Extract the [x, y] coordinate from the center of the cell holding the provided text.  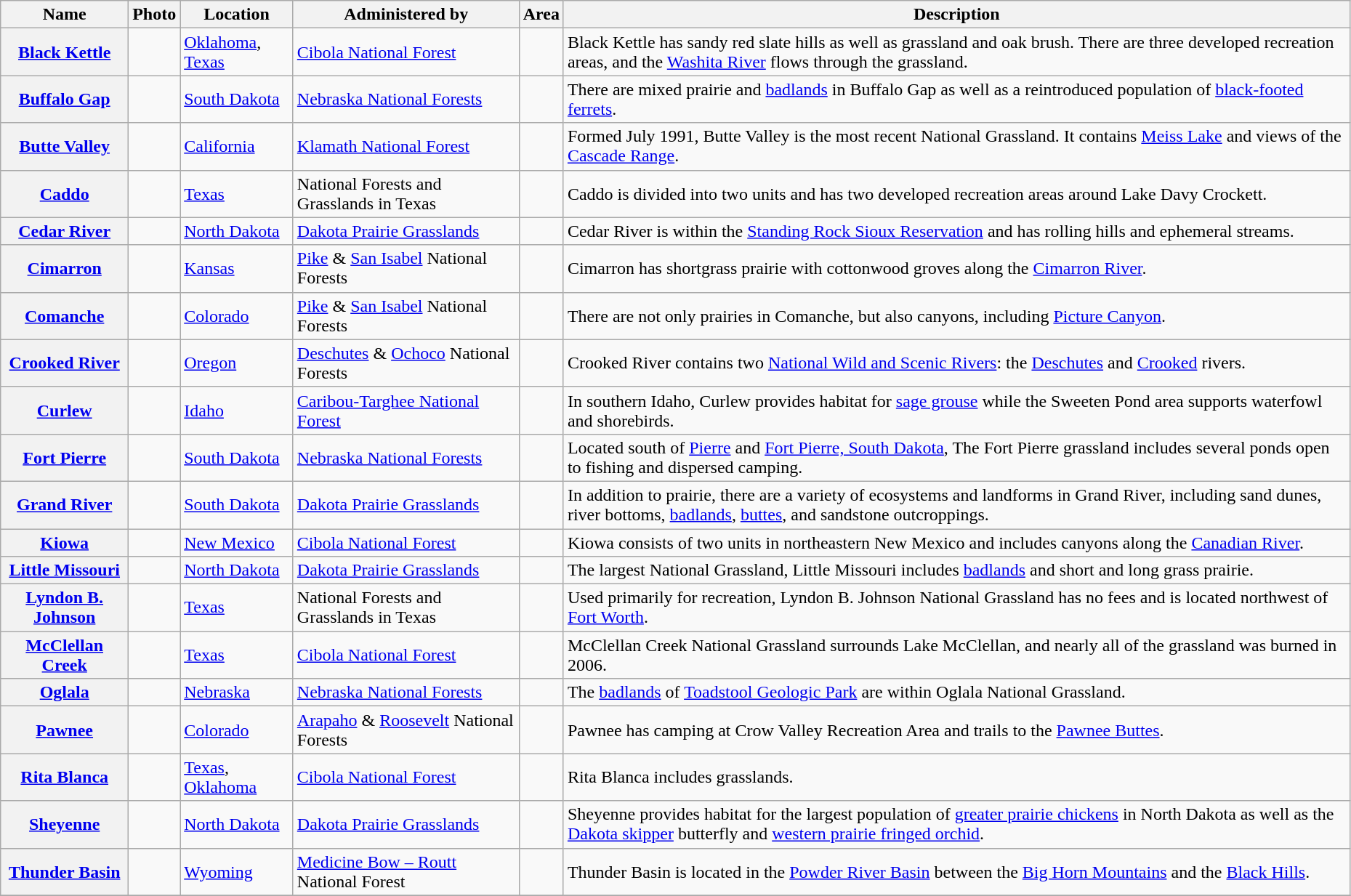
Thunder Basin [65, 872]
Kiowa consists of two units in northeastern New Mexico and includes canyons along the Canadian River. [956, 543]
Crooked River [65, 363]
Black Kettle [65, 52]
Area [541, 15]
Nebraska [237, 693]
Cimarron has shortgrass prairie with cottonwood groves along the Cimarron River. [956, 269]
Fort Pierre [65, 458]
Thunder Basin is located in the Powder River Basin between the Big Horn Mountains and the Black Hills. [956, 872]
There are not only prairies in Comanche, but also canyons, including Picture Canyon. [956, 315]
Photo [154, 15]
Medicine Bow – Routt National Forest [406, 872]
Formed July 1991, Butte Valley is the most recent National Grassland. It contains Meiss Lake and views of the Cascade Range. [956, 147]
Oklahoma, Texas [237, 52]
Grand River [65, 504]
Administered by [406, 15]
Texas, Oklahoma [237, 778]
California [237, 147]
Cedar River [65, 231]
Comanche [65, 315]
Caribou-Targhee National Forest [406, 410]
Sheyenne [65, 824]
Kansas [237, 269]
McClellan Creek National Grassland surrounds Lake McClellan, and nearly all of the grassland was burned in 2006. [956, 655]
The badlands of Toadstool Geologic Park are within Oglala National Grassland. [956, 693]
Caddo is divided into two units and has two developed recreation areas around Lake Davy Crockett. [956, 193]
Rita Blanca includes grasslands. [956, 778]
Pawnee has camping at Crow Valley Recreation Area and trails to the Pawnee Buttes. [956, 730]
Little Missouri [65, 570]
Deschutes & Ochoco National Forests [406, 363]
The largest National Grassland, Little Missouri includes badlands and short and long grass prairie. [956, 570]
Cedar River is within the Standing Rock Sioux Reservation and has rolling hills and ephemeral streams. [956, 231]
Location [237, 15]
Rita Blanca [65, 778]
Kiowa [65, 543]
Located south of Pierre and Fort Pierre, South Dakota, The Fort Pierre grassland includes several ponds open to fishing and dispersed camping. [956, 458]
Oregon [237, 363]
Arapaho & Roosevelt National Forests [406, 730]
Description [956, 15]
Crooked River contains two National Wild and Scenic Rivers: the Deschutes and Crooked rivers. [956, 363]
McClellan Creek [65, 655]
Lyndon B. Johnson [65, 608]
There are mixed prairie and badlands in Buffalo Gap as well as a reintroduced population of black-footed ferrets. [956, 99]
Caddo [65, 193]
In southern Idaho, Curlew provides habitat for sage grouse while the Sweeten Pond area supports waterfowl and shorebirds. [956, 410]
Butte Valley [65, 147]
Klamath National Forest [406, 147]
Curlew [65, 410]
Buffalo Gap [65, 99]
New Mexico [237, 543]
Cimarron [65, 269]
Name [65, 15]
Oglala [65, 693]
Wyoming [237, 872]
Pawnee [65, 730]
Used primarily for recreation, Lyndon B. Johnson National Grassland has no fees and is located northwest of Fort Worth. [956, 608]
Idaho [237, 410]
